Detect which cell encompasses the target text, then output its (X, Y) center coordinate. 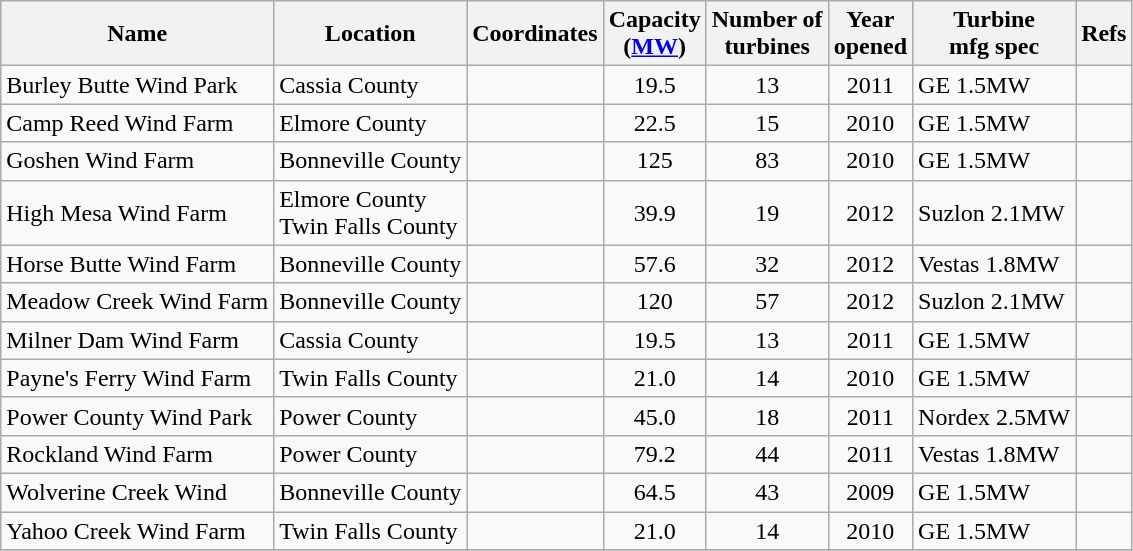
Rockland Wind Farm (138, 454)
79.2 (654, 454)
Horse Butte Wind Farm (138, 264)
125 (654, 161)
Location (370, 34)
Name (138, 34)
Nordex 2.5MW (994, 416)
Camp Reed Wind Farm (138, 123)
18 (767, 416)
Wolverine Creek Wind (138, 492)
19 (767, 212)
Elmore County (370, 123)
64.5 (654, 492)
Payne's Ferry Wind Farm (138, 378)
Goshen Wind Farm (138, 161)
83 (767, 161)
Turbinemfg spec (994, 34)
Coordinates (535, 34)
44 (767, 454)
Meadow Creek Wind Farm (138, 302)
39.9 (654, 212)
Milner Dam Wind Farm (138, 340)
High Mesa Wind Farm (138, 212)
45.0 (654, 416)
Refs (1104, 34)
Burley Butte Wind Park (138, 85)
43 (767, 492)
Capacity(MW) (654, 34)
22.5 (654, 123)
32 (767, 264)
Power County Wind Park (138, 416)
2009 (870, 492)
Number ofturbines (767, 34)
120 (654, 302)
57.6 (654, 264)
57 (767, 302)
Yahoo Creek Wind Farm (138, 531)
Yearopened (870, 34)
Elmore CountyTwin Falls County (370, 212)
15 (767, 123)
